Scan for the cell matching the given text and deliver its (x, y) coordinate at center. 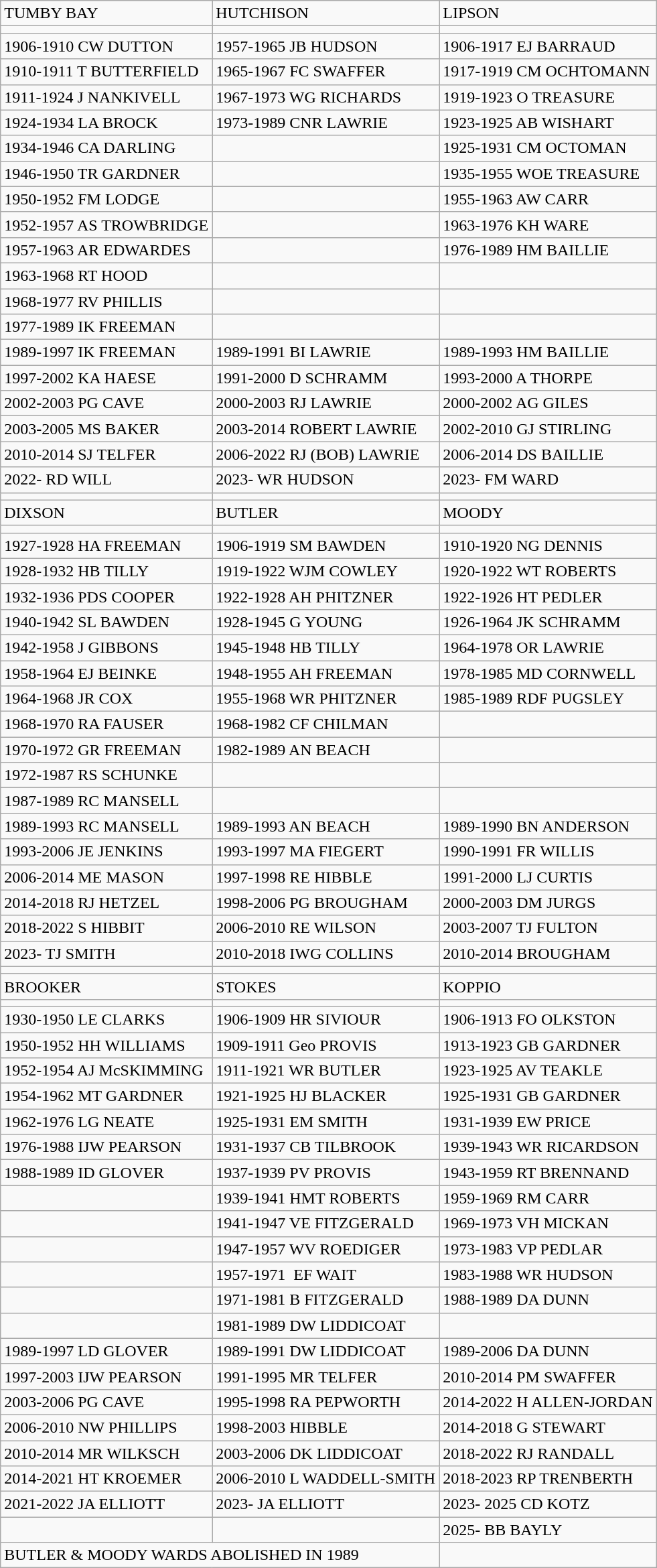
MOODY (548, 513)
1932-1936 PDS COOPER (106, 596)
1945-1948 HB TILLY (325, 647)
2010-2014 MR WILKSCH (106, 1453)
2022- RD WILL (106, 480)
1948-1955 AH FREEMAN (325, 673)
1913-1923 GB GARDNER (548, 1045)
1946-1950 TR GARDNER (106, 174)
1965-1967 FC SWAFFER (325, 72)
1978-1985 MD CORNWELL (548, 673)
2006-2010 L WADDELL-SMITH (325, 1479)
1955-1968 WR PHITZNER (325, 699)
1989-1993 RC MANSELL (106, 826)
2006-2014 DS BAILLIE (548, 454)
BUTLER (325, 513)
1969-1973 VH MICKAN (548, 1224)
2018-2023 RP TRENBERTH (548, 1479)
1909-1911 Geo PROVIS (325, 1045)
1977-1989 IK FREEMAN (106, 327)
2000-2002 AG GILES (548, 403)
1997-1998 RE HIBBLE (325, 877)
1998-2003 HIBBLE (325, 1427)
1955-1963 AW CARR (548, 199)
1919-1923 O TREASURE (548, 97)
2003-2006 DK LIDDICOAT (325, 1453)
BUTLER & MOODY WARDS ABOLISHED IN 1989 (220, 1555)
1943-1959 RT BRENNAND (548, 1173)
2010-2018 IWG COLLINS (325, 954)
1990-1991 FR WILLIS (548, 852)
1941-1947 VE FITZGERALD (325, 1224)
1962-1976 LG NEATE (106, 1122)
1928-1932 HB TILLY (106, 571)
1964-1968 JR COX (106, 699)
1998-2006 PG BROUGHAM (325, 903)
LIPSON (548, 13)
1988-1989 ID GLOVER (106, 1173)
1906-1913 FO OLKSTON (548, 1019)
2003-2006 PG CAVE (106, 1402)
1931-1937 CB TILBROOK (325, 1147)
1991-2000 LJ CURTIS (548, 877)
1942-1958 J GIBBONS (106, 647)
2003-2005 MS BAKER (106, 429)
2023- 2025 CD KOTZ (548, 1504)
1939-1943 WR RICARDSON (548, 1147)
1927-1928 HA FREEMAN (106, 545)
1987-1989 RC MANSELL (106, 801)
1993-2000 A THORPE (548, 378)
1968-1982 CF CHILMAN (325, 724)
KOPPIO (548, 986)
1981-1989 DW LIDDICOAT (325, 1325)
2003-2007 TJ FULTON (548, 928)
1957-1963 AR EDWARDES (106, 250)
1906-1919 SM BAWDEN (325, 545)
1989-1997 IK FREEMAN (106, 352)
1935-1955 WOE TREASURE (548, 174)
2018-2022 RJ RANDALL (548, 1453)
1991-2000 D SCHRAMM (325, 378)
1976-1989 HM BAILLIE (548, 250)
1983-1988 WR HUDSON (548, 1275)
1950-1952 HH WILLIAMS (106, 1045)
1947-1957 WV ROEDIGER (325, 1249)
1957-1971 EF WAIT (325, 1275)
1959-1969 RM CARR (548, 1198)
1952-1957 AS TROWBRIDGE (106, 224)
1911-1921 WR BUTLER (325, 1071)
1967-1973 WG RICHARDS (325, 97)
2014-2021 HT KROEMER (106, 1479)
1997-2003 IJW PEARSON (106, 1376)
1926-1964 JK SCHRAMM (548, 622)
1989-1993 HM BAILLIE (548, 352)
1931-1939 EW PRICE (548, 1122)
2010-2014 PM SWAFFER (548, 1376)
1950-1952 FM LODGE (106, 199)
1989-1991 BI LAWRIE (325, 352)
1995-1998 RA PEPWORTH (325, 1402)
2010-2014 BROUGHAM (548, 954)
2006-2010 RE WILSON (325, 928)
2023- WR HUDSON (325, 480)
1906-1917 EJ BARRAUD (548, 46)
1919-1922 WJM COWLEY (325, 571)
1934-1946 CA DARLING (106, 148)
1924-1934 LA BROCK (106, 123)
1985-1989 RDF PUGSLEY (548, 699)
1957-1965 JB HUDSON (325, 46)
1989-1993 AN BEACH (325, 826)
2006-2014 ME MASON (106, 877)
1973-1983 VP PEDLAR (548, 1249)
HUTCHISON (325, 13)
1910-1911 T BUTTERFIELD (106, 72)
2002-2010 GJ STIRLING (548, 429)
STOKES (325, 986)
1982-1989 AN BEACH (325, 750)
2010-2014 SJ TELFER (106, 454)
1970-1972 GR FREEMAN (106, 750)
1991-1995 MR TELFER (325, 1376)
1964-1978 OR LAWRIE (548, 647)
1989-1991 DW LIDDICOAT (325, 1351)
1910-1920 NG DENNIS (548, 545)
1968-1970 RA FAUSER (106, 724)
1906-1909 HR SIVIOUR (325, 1019)
BROOKER (106, 986)
1988-1989 DA DUNN (548, 1300)
2023- JA ELLIOTT (325, 1504)
1989-1997 LD GLOVER (106, 1351)
2025- BB BAYLY (548, 1530)
1968-1977 RV PHILLIS (106, 301)
1930-1950 LE CLARKS (106, 1019)
1925-1931 GB GARDNER (548, 1096)
TUMBY BAY (106, 13)
2014-2022 H ALLEN-JORDAN (548, 1402)
1920-1922 WT ROBERTS (548, 571)
2000-2003 DM JURGS (548, 903)
1928-1945 G YOUNG (325, 622)
1993-2006 JE JENKINS (106, 852)
1917-1919 CM OCHTOMANN (548, 72)
2002-2003 PG CAVE (106, 403)
2018-2022 S HIBBIT (106, 928)
2014-2018 G STEWART (548, 1427)
DIXSON (106, 513)
1937-1939 PV PROVIS (325, 1173)
1923-1925 AV TEAKLE (548, 1071)
2000-2003 RJ LAWRIE (325, 403)
1925-1931 CM OCTOMAN (548, 148)
1954-1962 MT GARDNER (106, 1096)
1971-1981 B FITZGERALD (325, 1300)
1922-1926 HT PEDLER (548, 596)
1972-1987 RS SCHUNKE (106, 775)
1963-1968 RT HOOD (106, 275)
2006-2010 NW PHILLIPS (106, 1427)
2014-2018 RJ HETZEL (106, 903)
1921-1925 HJ BLACKER (325, 1096)
1976-1988 IJW PEARSON (106, 1147)
2023- FM WARD (548, 480)
1940-1942 SL BAWDEN (106, 622)
1997-2002 KA HAESE (106, 378)
1911-1924 J NANKIVELL (106, 97)
2021-2022 JA ELLIOTT (106, 1504)
2003-2014 ROBERT LAWRIE (325, 429)
1922-1928 AH PHITZNER (325, 596)
1989-1990 BN ANDERSON (548, 826)
1989-2006 DA DUNN (548, 1351)
1973-1989 CNR LAWRIE (325, 123)
1993-1997 MA FIEGERT (325, 852)
1958-1964 EJ BEINKE (106, 673)
1963-1976 KH WARE (548, 224)
1925-1931 EM SMITH (325, 1122)
2006-2022 RJ (BOB) LAWRIE (325, 454)
1952-1954 AJ McSKIMMING (106, 1071)
1939-1941 HMT ROBERTS (325, 1198)
1906-1910 CW DUTTON (106, 46)
1923-1925 AB WISHART (548, 123)
2023- TJ SMITH (106, 954)
